Output the (x, y) coordinate of the center of the cell containing the given text.  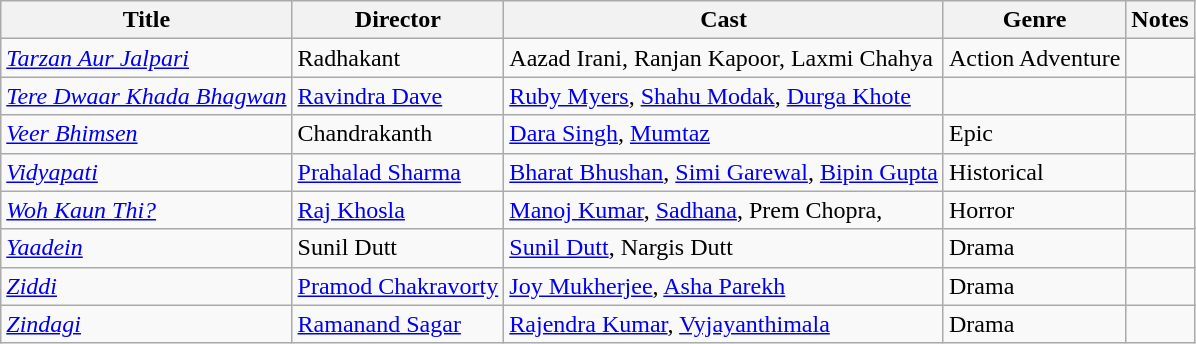
Prahalad Sharma (398, 172)
Aazad Irani, Ranjan Kapoor, Laxmi Chahya (724, 58)
Rajendra Kumar, Vyjayanthimala (724, 324)
Raj Khosla (398, 210)
Director (398, 20)
Horror (1034, 210)
Action Adventure (1034, 58)
Historical (1034, 172)
Epic (1034, 134)
Pramod Chakravorty (398, 286)
Chandrakanth (398, 134)
Ramanand Sagar (398, 324)
Woh Kaun Thi? (146, 210)
Ziddi (146, 286)
Bharat Bhushan, Simi Garewal, Bipin Gupta (724, 172)
Radhakant (398, 58)
Joy Mukherjee, Asha Parekh (724, 286)
Dara Singh, Mumtaz (724, 134)
Sunil Dutt (398, 248)
Notes (1160, 20)
Tere Dwaar Khada Bhagwan (146, 96)
Tarzan Aur Jalpari (146, 58)
Yaadein (146, 248)
Manoj Kumar, Sadhana, Prem Chopra, (724, 210)
Genre (1034, 20)
Sunil Dutt, Nargis Dutt (724, 248)
Veer Bhimsen (146, 134)
Title (146, 20)
Vidyapati (146, 172)
Zindagi (146, 324)
Ruby Myers, Shahu Modak, Durga Khote (724, 96)
Ravindra Dave (398, 96)
Cast (724, 20)
